Pinpoint the cell where the given text exists, returning its [X, Y] midpoint coordinate. 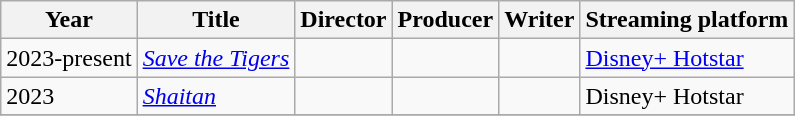
Year [69, 20]
Producer [446, 20]
Save the Tigers [216, 58]
Director [344, 20]
2023-present [69, 58]
Shaitan [216, 96]
Streaming platform [687, 20]
2023 [69, 96]
Writer [540, 20]
Title [216, 20]
